Determine the (X, Y) coordinate at the center of the cell enclosing the given text.  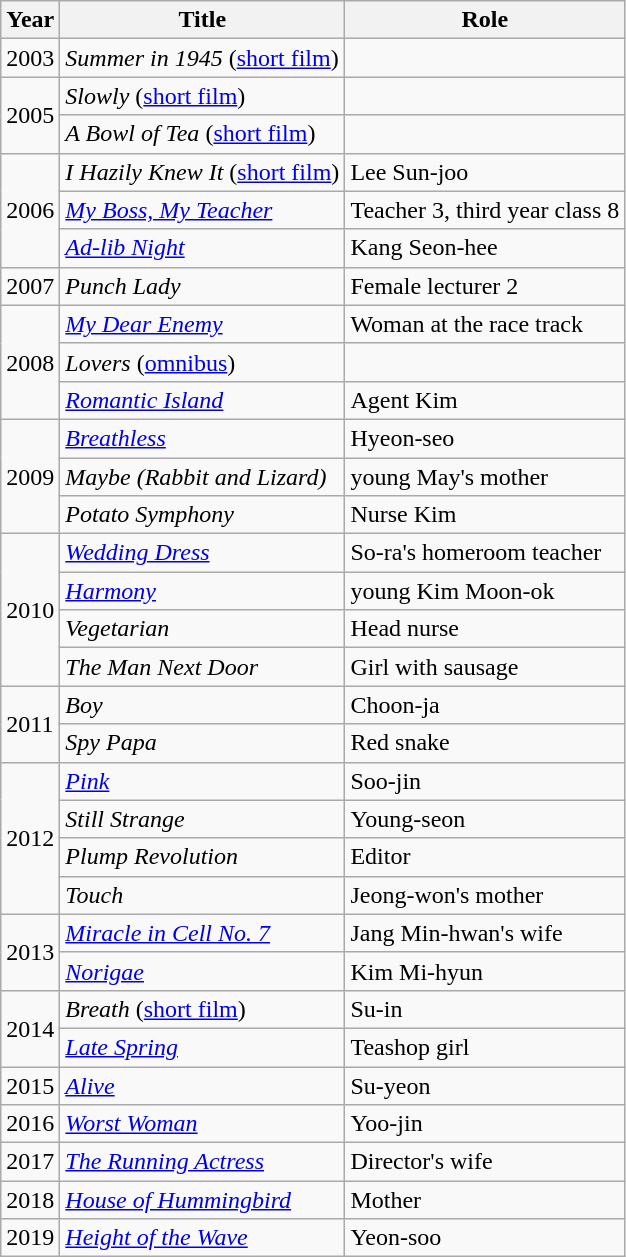
Punch Lady (202, 286)
Mother (485, 1200)
Slowly (short film) (202, 96)
Yeon-soo (485, 1238)
Alive (202, 1085)
Norigae (202, 971)
2019 (30, 1238)
2010 (30, 610)
Su-in (485, 1009)
Potato Symphony (202, 515)
Wedding Dress (202, 553)
Pink (202, 781)
Su-yeon (485, 1085)
Harmony (202, 591)
Role (485, 20)
Head nurse (485, 629)
Yoo-jin (485, 1124)
Summer in 1945 (short film) (202, 58)
Editor (485, 857)
My Dear Enemy (202, 324)
Late Spring (202, 1047)
Agent Kim (485, 400)
Jeong-won's mother (485, 895)
House of Hummingbird (202, 1200)
2003 (30, 58)
Miracle in Cell No. 7 (202, 933)
Lovers (omnibus) (202, 362)
Spy Papa (202, 743)
2007 (30, 286)
The Man Next Door (202, 667)
2015 (30, 1085)
young Kim Moon-ok (485, 591)
Touch (202, 895)
2006 (30, 210)
Director's wife (485, 1162)
A Bowl of Tea (short film) (202, 134)
Height of the Wave (202, 1238)
Nurse Kim (485, 515)
Vegetarian (202, 629)
2005 (30, 115)
young May's mother (485, 477)
The Running Actress (202, 1162)
Plump Revolution (202, 857)
2016 (30, 1124)
2018 (30, 1200)
I Hazily Knew It (short film) (202, 172)
Breath (short film) (202, 1009)
Maybe (Rabbit and Lizard) (202, 477)
Woman at the race track (485, 324)
Boy (202, 705)
Hyeon-seo (485, 438)
Ad-lib Night (202, 248)
2012 (30, 838)
Kim Mi-hyun (485, 971)
2008 (30, 362)
My Boss, My Teacher (202, 210)
Teashop girl (485, 1047)
2014 (30, 1028)
Teacher 3, third year class 8 (485, 210)
Jang Min-hwan's wife (485, 933)
2009 (30, 476)
2011 (30, 724)
Breathless (202, 438)
Red snake (485, 743)
So-ra's homeroom teacher (485, 553)
Choon-ja (485, 705)
Girl with sausage (485, 667)
Romantic Island (202, 400)
Year (30, 20)
Still Strange (202, 819)
Worst Woman (202, 1124)
Title (202, 20)
Lee Sun-joo (485, 172)
Kang Seon-hee (485, 248)
2017 (30, 1162)
2013 (30, 952)
Young-seon (485, 819)
Soo-jin (485, 781)
Female lecturer 2 (485, 286)
